From the cell containing the given text, extract its center point as [X, Y] coordinate. 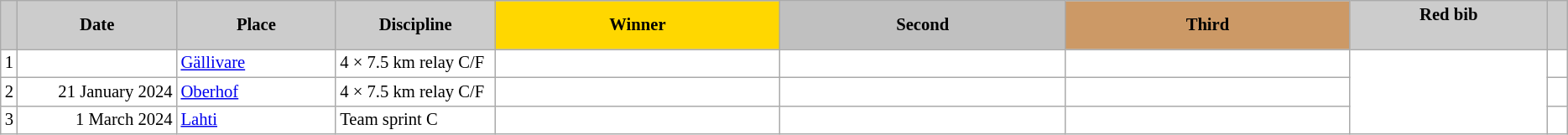
Date [97, 24]
2 [9, 91]
21 January 2024 [97, 91]
1 March 2024 [97, 120]
Oberhof [257, 91]
Winner [638, 24]
Third [1208, 24]
Team sprint C [415, 120]
Gällivare [257, 63]
Discipline [415, 24]
Red bib [1448, 24]
1 [9, 63]
Place [257, 24]
Second [923, 24]
3 [9, 120]
Lahti [257, 120]
